Find where the given text appears and provide that cell's center as [X, Y] coordinate. 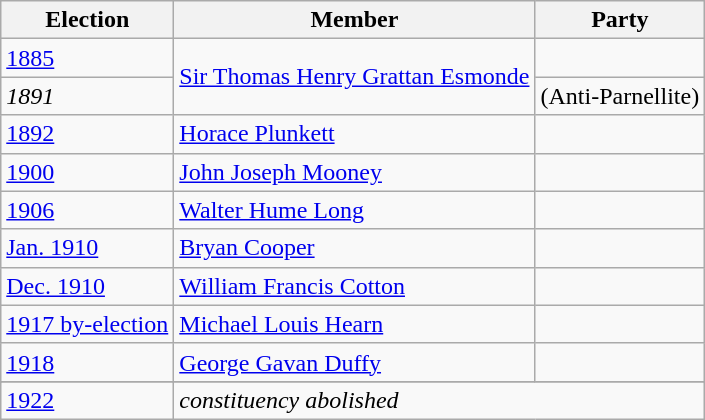
Jan. 1910 [88, 248]
Party [620, 20]
George Gavan Duffy [354, 362]
Horace Plunkett [354, 134]
1891 [88, 96]
(Anti-Parnellite) [620, 96]
Election [88, 20]
constituency abolished [440, 400]
1917 by-election [88, 324]
Dec. 1910 [88, 286]
John Joseph Mooney [354, 172]
Michael Louis Hearn [354, 324]
Member [354, 20]
1918 [88, 362]
Walter Hume Long [354, 210]
1906 [88, 210]
William Francis Cotton [354, 286]
1900 [88, 172]
1892 [88, 134]
1922 [88, 400]
Bryan Cooper [354, 248]
Sir Thomas Henry Grattan Esmonde [354, 77]
1885 [88, 58]
